Extract the (X, Y) coordinate from the center of the cell holding the provided text.  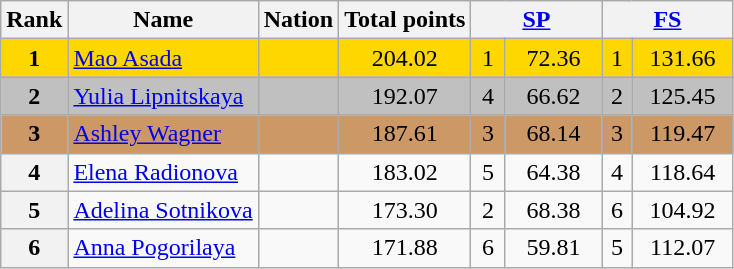
183.02 (405, 172)
104.92 (682, 210)
68.14 (554, 134)
118.64 (682, 172)
192.07 (405, 96)
Anna Pogorilaya (163, 248)
68.38 (554, 210)
125.45 (682, 96)
SP (536, 20)
173.30 (405, 210)
187.61 (405, 134)
204.02 (405, 58)
Rank (34, 20)
Adelina Sotnikova (163, 210)
Ashley Wagner (163, 134)
72.36 (554, 58)
Total points (405, 20)
119.47 (682, 134)
Yulia Lipnitskaya (163, 96)
Elena Radionova (163, 172)
112.07 (682, 248)
64.38 (554, 172)
Nation (298, 20)
Mao Asada (163, 58)
171.88 (405, 248)
Name (163, 20)
66.62 (554, 96)
FS (668, 20)
59.81 (554, 248)
131.66 (682, 58)
